Identify which cell holds the provided text, then report its [X, Y] central coordinate. 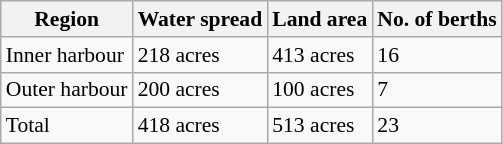
Region [67, 19]
413 acres [320, 55]
Outer harbour [67, 90]
No. of berths [436, 19]
100 acres [320, 90]
16 [436, 55]
418 acres [200, 126]
Total [67, 126]
218 acres [200, 55]
Inner harbour [67, 55]
Water spread [200, 19]
200 acres [200, 90]
7 [436, 90]
Land area [320, 19]
23 [436, 126]
513 acres [320, 126]
